Search for the cell housing the specified text and yield its (X, Y) center coordinate. 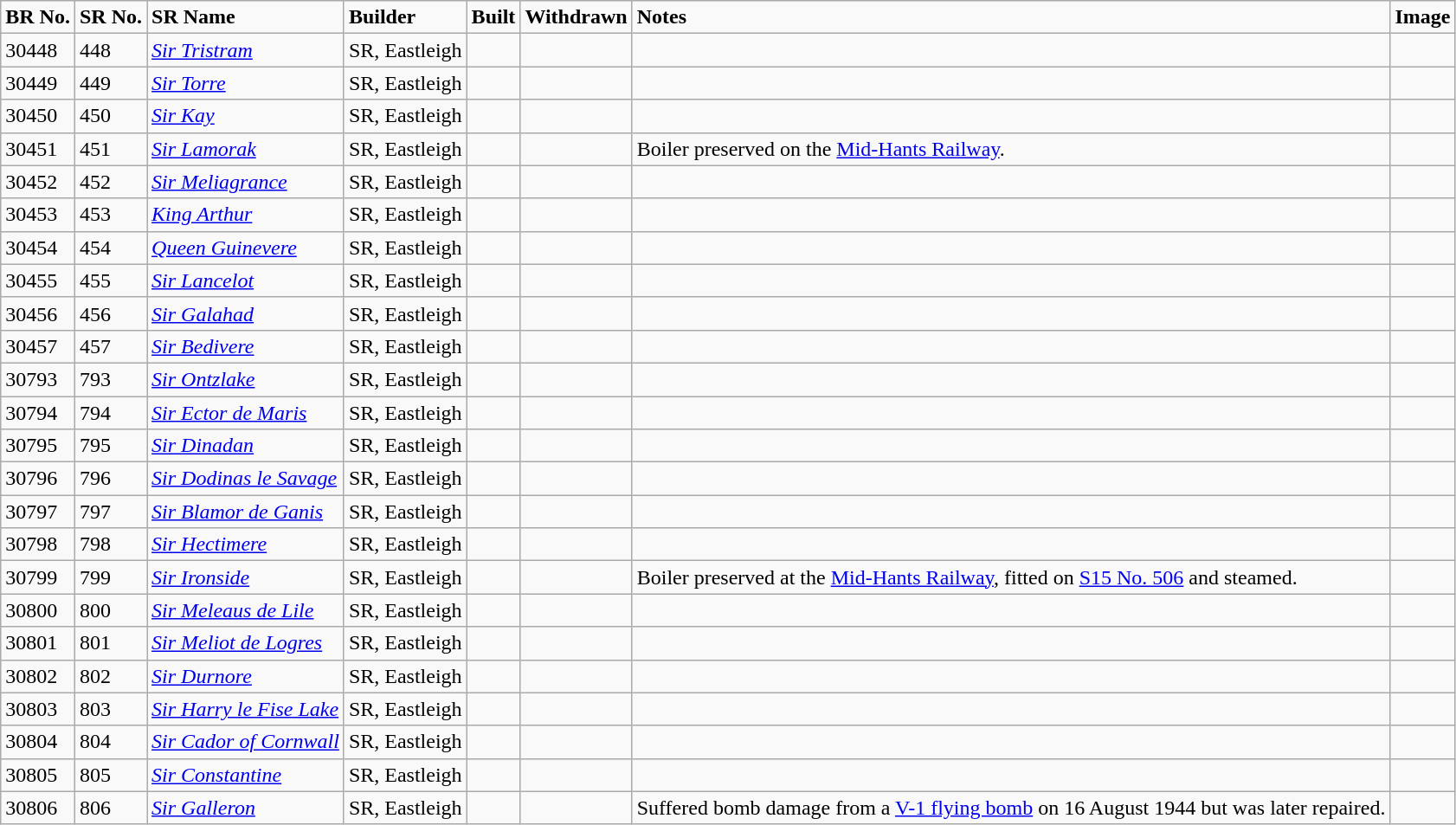
455 (111, 280)
802 (111, 676)
30795 (38, 446)
Sir Torre (246, 83)
Sir Kay (246, 116)
Suffered bomb damage from a V-1 flying bomb on 16 August 1944 but was later repaired. (1011, 808)
30448 (38, 50)
800 (111, 610)
Sir Lancelot (246, 280)
Builder (405, 17)
451 (111, 149)
30804 (38, 742)
30796 (38, 479)
Sir Galleron (246, 808)
BR No. (38, 17)
Sir Galahad (246, 313)
30803 (38, 709)
30452 (38, 182)
803 (111, 709)
Sir Ector de Maris (246, 413)
30797 (38, 512)
30457 (38, 346)
Sir Durnore (246, 676)
Boiler preserved on the Mid-Hants Railway. (1011, 149)
30456 (38, 313)
Notes (1011, 17)
453 (111, 215)
454 (111, 248)
Sir Bedivere (246, 346)
798 (111, 545)
SR No. (111, 17)
Image (1423, 17)
806 (111, 808)
Sir Blamor de Ganis (246, 512)
Withdrawn (577, 17)
456 (111, 313)
799 (111, 577)
30450 (38, 116)
450 (111, 116)
796 (111, 479)
30798 (38, 545)
Sir Dinadan (246, 446)
Sir Ironside (246, 577)
795 (111, 446)
Sir Dodinas le Savage (246, 479)
452 (111, 182)
Sir Hectimere (246, 545)
449 (111, 83)
Sir Lamorak (246, 149)
Sir Harry le Fise Lake (246, 709)
30805 (38, 775)
SR Name (246, 17)
King Arthur (246, 215)
805 (111, 775)
30794 (38, 413)
801 (111, 643)
Sir Ontzlake (246, 379)
30454 (38, 248)
30793 (38, 379)
Sir Cador of Cornwall (246, 742)
Sir Meliot de Logres (246, 643)
Sir Meliagrance (246, 182)
Sir Meleaus de Lile (246, 610)
Sir Tristram (246, 50)
457 (111, 346)
Boiler preserved at the Mid-Hants Railway, fitted on S15 No. 506 and steamed. (1011, 577)
30800 (38, 610)
804 (111, 742)
Sir Constantine (246, 775)
30453 (38, 215)
793 (111, 379)
448 (111, 50)
797 (111, 512)
Built (493, 17)
30806 (38, 808)
30449 (38, 83)
794 (111, 413)
30455 (38, 280)
Queen Guinevere (246, 248)
30802 (38, 676)
30451 (38, 149)
30801 (38, 643)
30799 (38, 577)
